Scan for the cell matching the given text and deliver its (x, y) coordinate at center. 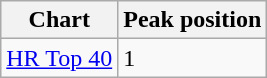
Peak position (192, 20)
HR Top 40 (60, 58)
Chart (60, 20)
1 (192, 58)
